Provide the (X, Y) coordinate of the cell's center where the given text is located.  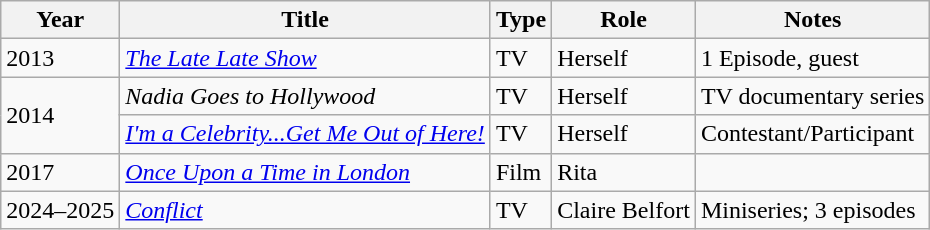
2024–2025 (60, 210)
2014 (60, 115)
2017 (60, 172)
Once Upon a Time in London (306, 172)
2013 (60, 58)
I'm a Celebrity...Get Me Out of Here! (306, 134)
Miniseries; 3 episodes (812, 210)
Conflict (306, 210)
TV documentary series (812, 96)
The Late Late Show (306, 58)
Rita (624, 172)
Title (306, 20)
Year (60, 20)
Contestant/Participant (812, 134)
Film (520, 172)
Nadia Goes to Hollywood (306, 96)
Claire Belfort (624, 210)
Notes (812, 20)
Role (624, 20)
1 Episode, guest (812, 58)
Type (520, 20)
